Determine the [X, Y] coordinate at the center of the cell enclosing the given text.  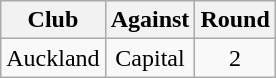
Against [150, 20]
Auckland [53, 58]
Club [53, 20]
Round [235, 20]
2 [235, 58]
Capital [150, 58]
